Capture the cell that displays the provided text and extract its (X, Y) central coordinate. 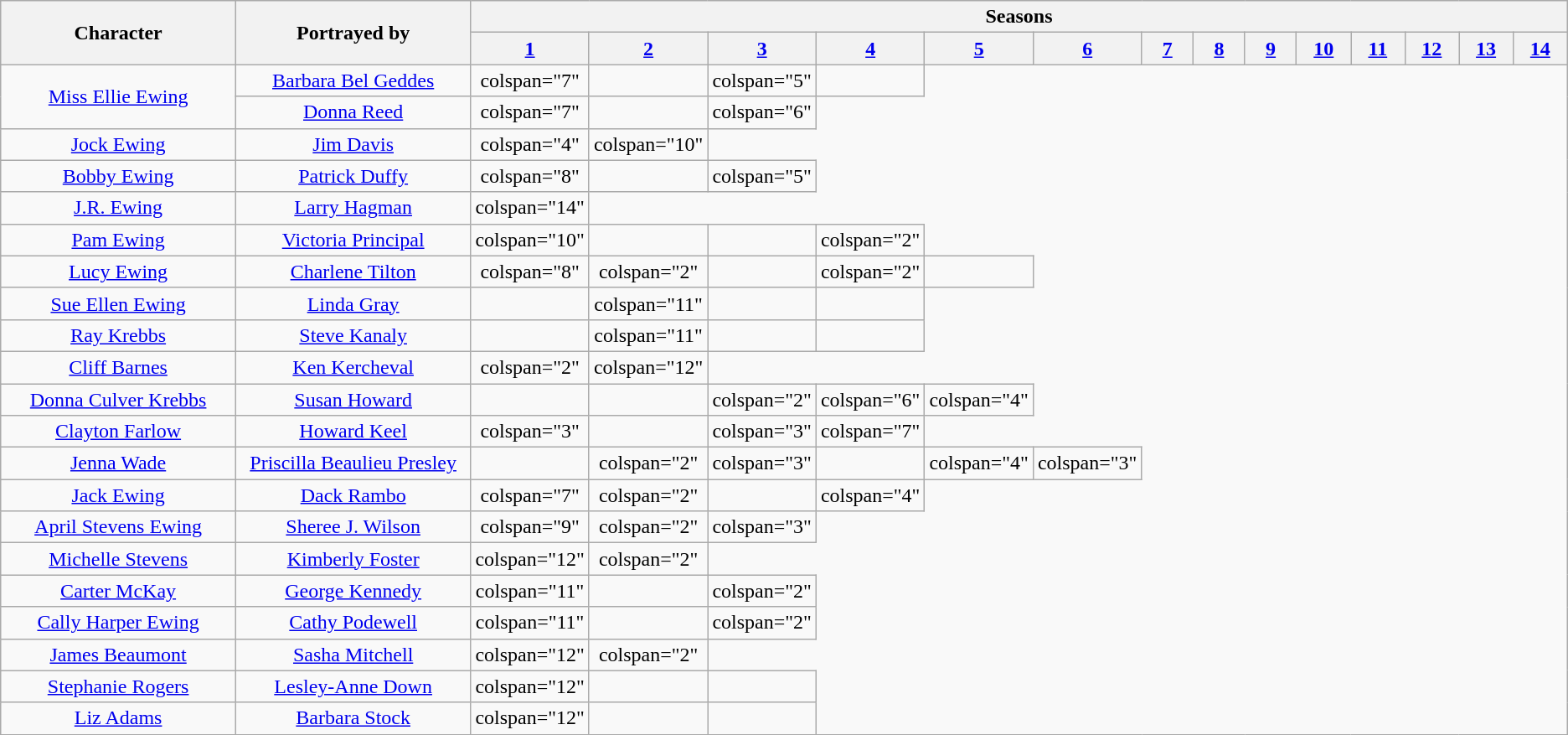
Jack Ewing (119, 495)
Susan Howard (353, 400)
Character (119, 33)
Liz Adams (119, 718)
Lucy Ewing (119, 272)
Bobby Ewing (119, 176)
Pam Ewing (119, 240)
colspan="9" (530, 527)
Victoria Principal (353, 240)
7 (1168, 49)
Cliff Barnes (119, 367)
11 (1378, 49)
Michelle Stevens (119, 559)
Kimberly Foster (353, 559)
Stephanie Rogers (119, 686)
colspan="14" (530, 208)
4 (870, 49)
George Kennedy (353, 591)
Jenna Wade (119, 463)
Sheree J. Wilson (353, 527)
Lesley-Anne Down (353, 686)
Dack Rambo (353, 495)
Sasha Mitchell (353, 655)
Priscilla Beaulieu Presley (353, 463)
Patrick Duffy (353, 176)
Donna Culver Krebbs (119, 400)
Steve Kanaly (353, 335)
Miss Ellie Ewing (119, 96)
12 (1432, 49)
Barbara Bel Geddes (353, 80)
Jock Ewing (119, 144)
Howard Keel (353, 432)
6 (1087, 49)
James Beaumont (119, 655)
April Stevens Ewing (119, 527)
2 (648, 49)
Linda Gray (353, 303)
13 (1486, 49)
Charlene Tilton (353, 272)
Clayton Farlow (119, 432)
Ken Kercheval (353, 367)
Carter McKay (119, 591)
3 (762, 49)
J.R. Ewing (119, 208)
Sue Ellen Ewing (119, 303)
14 (1540, 49)
Jim Davis (353, 144)
1 (530, 49)
10 (1323, 49)
9 (1271, 49)
Barbara Stock (353, 718)
Cally Harper Ewing (119, 623)
Donna Reed (353, 112)
Larry Hagman (353, 208)
Portrayed by (353, 33)
Ray Krebbs (119, 335)
5 (979, 49)
8 (1220, 49)
Seasons (1019, 17)
Cathy Podewell (353, 623)
